Extract the [x, y] coordinate from the center of the cell holding the provided text.  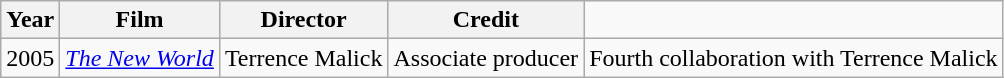
The New World [140, 58]
Fourth collaboration with Terrence Malick [794, 58]
Associate producer [486, 58]
2005 [30, 58]
Director [304, 20]
Terrence Malick [304, 58]
Year [30, 20]
Credit [486, 20]
Film [140, 20]
